Return (X, Y) of the center of cell containing provided text 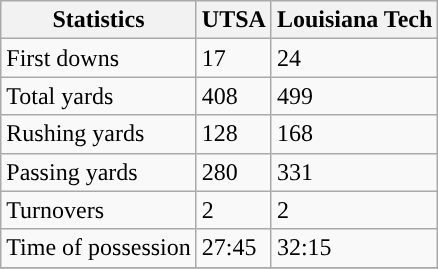
First downs (99, 58)
24 (354, 58)
Louisiana Tech (354, 20)
280 (234, 172)
Turnovers (99, 210)
499 (354, 96)
Passing yards (99, 172)
Time of possession (99, 248)
128 (234, 134)
Rushing yards (99, 134)
32:15 (354, 248)
17 (234, 58)
Total yards (99, 96)
331 (354, 172)
168 (354, 134)
27:45 (234, 248)
Statistics (99, 20)
UTSA (234, 20)
408 (234, 96)
